Determine the [X, Y] coordinate at the center of the cell enclosing the given text.  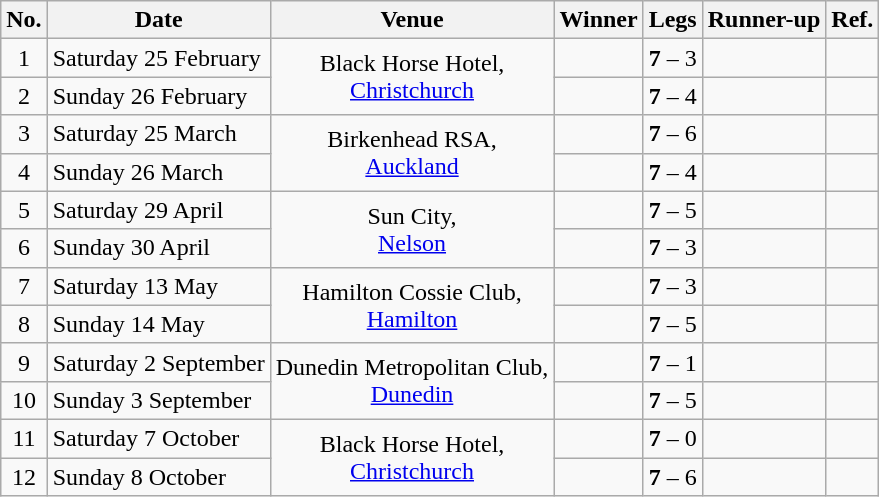
3 [24, 134]
Sunday 8 October [158, 477]
6 [24, 248]
11 [24, 438]
7 [24, 286]
2 [24, 96]
12 [24, 477]
10 [24, 400]
Venue [412, 20]
Sunday 26 February [158, 96]
Sunday 26 March [158, 172]
Saturday 2 September [158, 362]
Saturday 29 April [158, 210]
Dunedin Metropolitan Club, Dunedin [412, 381]
7 – 0 [672, 438]
Legs [672, 20]
9 [24, 362]
1 [24, 58]
Runner-up [764, 20]
5 [24, 210]
Saturday 13 May [158, 286]
7 – 1 [672, 362]
Date [158, 20]
Hamilton Cossie Club, Hamilton [412, 305]
8 [24, 324]
4 [24, 172]
Winner [598, 20]
Saturday 7 October [158, 438]
Saturday 25 February [158, 58]
Ref. [852, 20]
No. [24, 20]
Sunday 14 May [158, 324]
Sun City, Nelson [412, 229]
Birkenhead RSA, Auckland [412, 153]
Sunday 3 September [158, 400]
Sunday 30 April [158, 248]
Saturday 25 March [158, 134]
